For the text-containing cell, return its midpoint in [x, y] coordinate format. 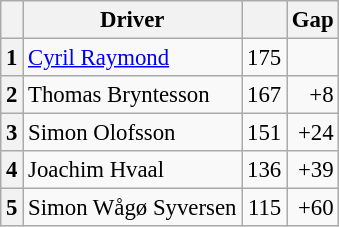
Simon Wågø Syversen [132, 208]
5 [12, 208]
Driver [132, 20]
151 [264, 133]
Cyril Raymond [132, 58]
1 [12, 58]
Thomas Bryntesson [132, 95]
2 [12, 95]
+8 [312, 95]
+39 [312, 170]
+60 [312, 208]
3 [12, 133]
+24 [312, 133]
115 [264, 208]
Simon Olofsson [132, 133]
167 [264, 95]
4 [12, 170]
Joachim Hvaal [132, 170]
136 [264, 170]
175 [264, 58]
Gap [312, 20]
